Return [X, Y] of the center of cell containing provided text 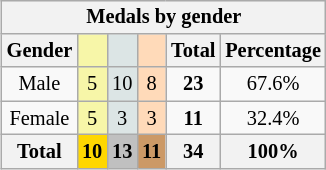
8 [152, 84]
Medals by gender [164, 17]
32.4% [273, 118]
100% [273, 152]
Male [40, 84]
34 [193, 152]
Female [40, 118]
23 [193, 84]
Percentage [273, 51]
67.6% [273, 84]
Gender [40, 51]
13 [122, 152]
